Determine the [x, y] coordinate at the center of the cell enclosing the given text.  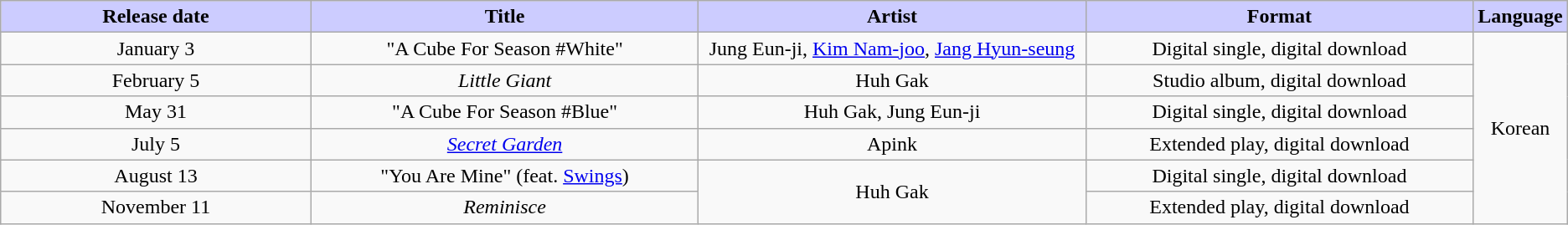
Jung Eun-ji, Kim Nam-joo, Jang Hyun-seung [892, 49]
Korean [1520, 128]
Reminisce [504, 207]
Title [504, 17]
August 13 [156, 176]
February 5 [156, 80]
November 11 [156, 207]
"A Cube For Season #Blue" [504, 112]
Release date [156, 17]
Artist [892, 17]
Huh Gak, Jung Eun-ji [892, 112]
July 5 [156, 144]
"You Are Mine" (feat. Swings) [504, 176]
Studio album, digital download [1280, 80]
"A Cube For Season #White" [504, 49]
May 31 [156, 112]
Apink [892, 144]
Language [1520, 17]
Little Giant [504, 80]
January 3 [156, 49]
Format [1280, 17]
Secret Garden [504, 144]
